Find where the given text appears and provide that cell's center as (X, Y) coordinate. 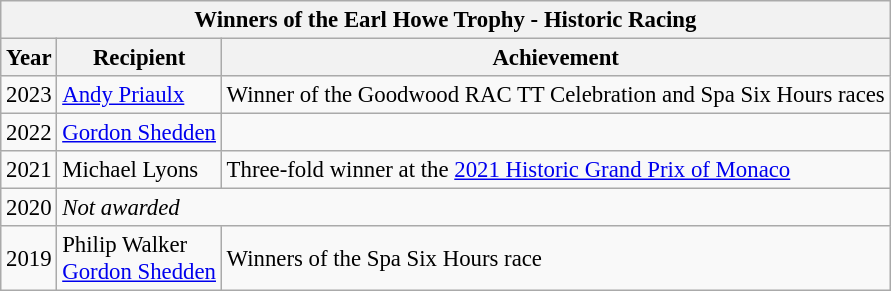
Gordon Shedden (139, 133)
Michael Lyons (139, 170)
2022 (29, 133)
Achievement (556, 58)
2019 (29, 258)
Not awarded (474, 208)
Winner of the Goodwood RAC TT Celebration and Spa Six Hours races (556, 95)
2021 (29, 170)
Recipient (139, 58)
Andy Priaulx (139, 95)
2020 (29, 208)
Year (29, 58)
2023 (29, 95)
Three-fold winner at the 2021 Historic Grand Prix of Monaco (556, 170)
Winners of the Spa Six Hours race (556, 258)
Winners of the Earl Howe Trophy - Historic Racing (446, 20)
Philip WalkerGordon Shedden (139, 258)
